Return (X, Y) of the center of cell containing provided text 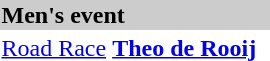
Men's event (135, 15)
